Determine the (X, Y) coordinate at the center of the cell enclosing the given text.  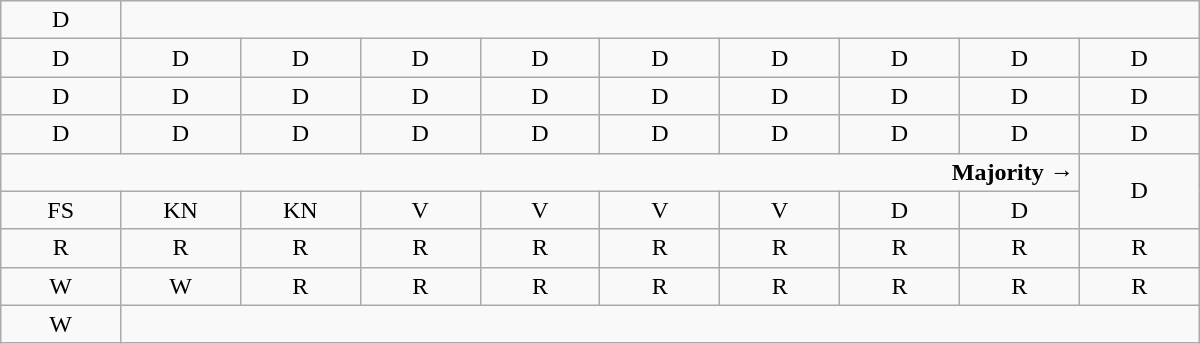
FS (61, 210)
Majority → (540, 172)
